Extract the (x, y) coordinate from the center of the cell holding the provided text.  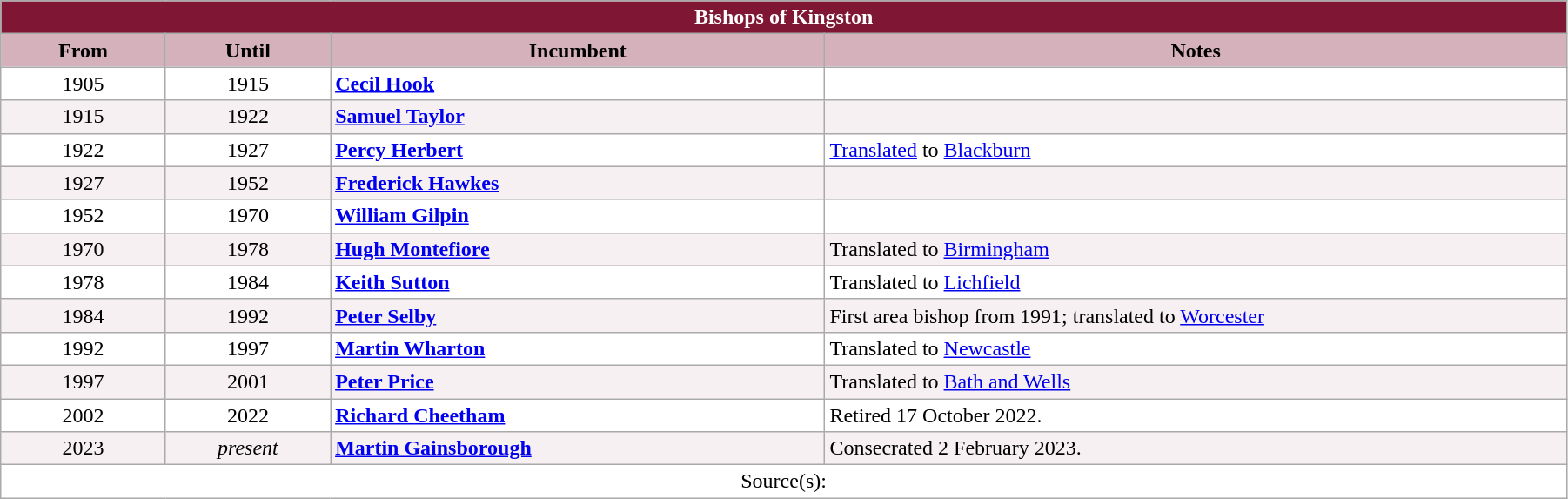
Peter Price (578, 381)
Translated to Lichfield (1196, 282)
Keith Sutton (578, 282)
2001 (247, 381)
Translated to Birmingham (1196, 249)
present (247, 448)
Samuel Taylor (578, 117)
Martin Wharton (578, 348)
Peter Selby (578, 315)
Bishops of Kingston (784, 17)
Cecil Hook (578, 84)
Richard Cheetham (578, 415)
2023 (84, 448)
2022 (247, 415)
Incumbent (578, 51)
From (84, 51)
Hugh Montefiore (578, 249)
2002 (84, 415)
Frederick Hawkes (578, 183)
1905 (84, 84)
Translated to Blackburn (1196, 150)
Source(s): (784, 482)
Consecrated 2 February 2023. (1196, 448)
First area bishop from 1991; translated to Worcester (1196, 315)
Martin Gainsborough (578, 448)
Translated to Newcastle (1196, 348)
Translated to Bath and Wells (1196, 381)
Percy Herbert (578, 150)
Notes (1196, 51)
Until (247, 51)
William Gilpin (578, 216)
Retired 17 October 2022. (1196, 415)
